Determine the [X, Y] coordinate at the center of the cell enclosing the given text.  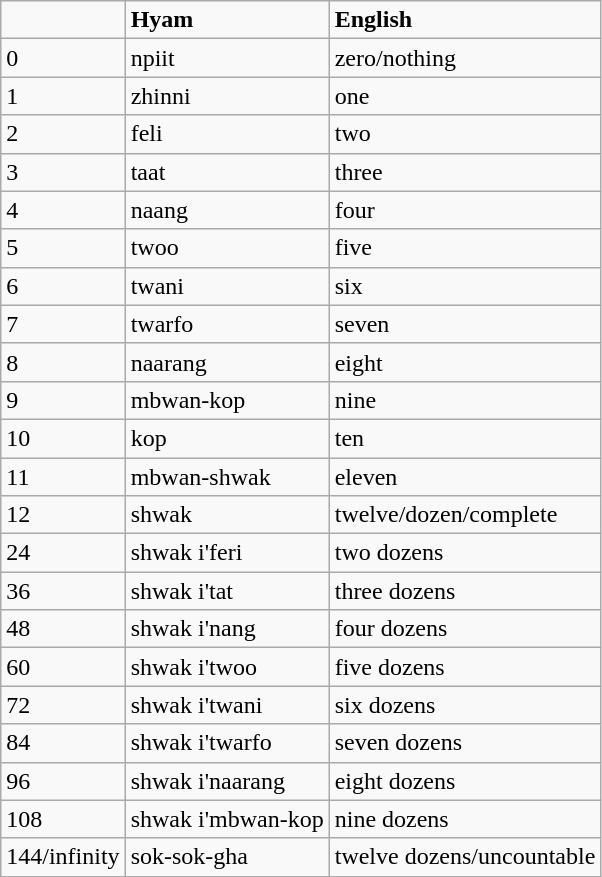
3 [63, 172]
108 [63, 819]
shwak i'twoo [227, 667]
zhinni [227, 96]
eight [465, 362]
five dozens [465, 667]
1 [63, 96]
mbwan-shwak [227, 477]
6 [63, 286]
zero/nothing [465, 58]
eight dozens [465, 781]
48 [63, 629]
36 [63, 591]
twelve/dozen/complete [465, 515]
0 [63, 58]
144/infinity [63, 857]
shwak i'twani [227, 705]
twani [227, 286]
two dozens [465, 553]
4 [63, 210]
shwak i'feri [227, 553]
9 [63, 400]
5 [63, 248]
six [465, 286]
60 [63, 667]
nine [465, 400]
ten [465, 438]
12 [63, 515]
eleven [465, 477]
shwak i'mbwan-kop [227, 819]
two [465, 134]
shwak i'nang [227, 629]
three [465, 172]
twoo [227, 248]
8 [63, 362]
three dozens [465, 591]
Hyam [227, 20]
four dozens [465, 629]
24 [63, 553]
seven [465, 324]
nine dozens [465, 819]
84 [63, 743]
twarfo [227, 324]
10 [63, 438]
naarang [227, 362]
shwak i'twarfo [227, 743]
six dozens [465, 705]
seven dozens [465, 743]
shwak [227, 515]
twelve dozens/uncountable [465, 857]
2 [63, 134]
naang [227, 210]
five [465, 248]
sok-sok-gha [227, 857]
11 [63, 477]
shwak i'naarang [227, 781]
72 [63, 705]
shwak i'tat [227, 591]
kop [227, 438]
English [465, 20]
four [465, 210]
96 [63, 781]
mbwan-kop [227, 400]
feli [227, 134]
npiit [227, 58]
7 [63, 324]
taat [227, 172]
one [465, 96]
